Search for the cell housing the specified text and yield its [X, Y] center coordinate. 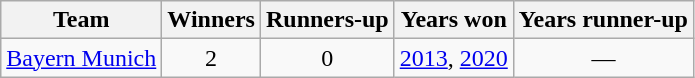
2013, 2020 [454, 58]
— [603, 58]
Bayern Munich [82, 58]
Team [82, 20]
Runners-up [327, 20]
0 [327, 58]
2 [212, 58]
Winners [212, 20]
Years won [454, 20]
Years runner-up [603, 20]
